Capture the cell that displays the provided text and extract its [x, y] central coordinate. 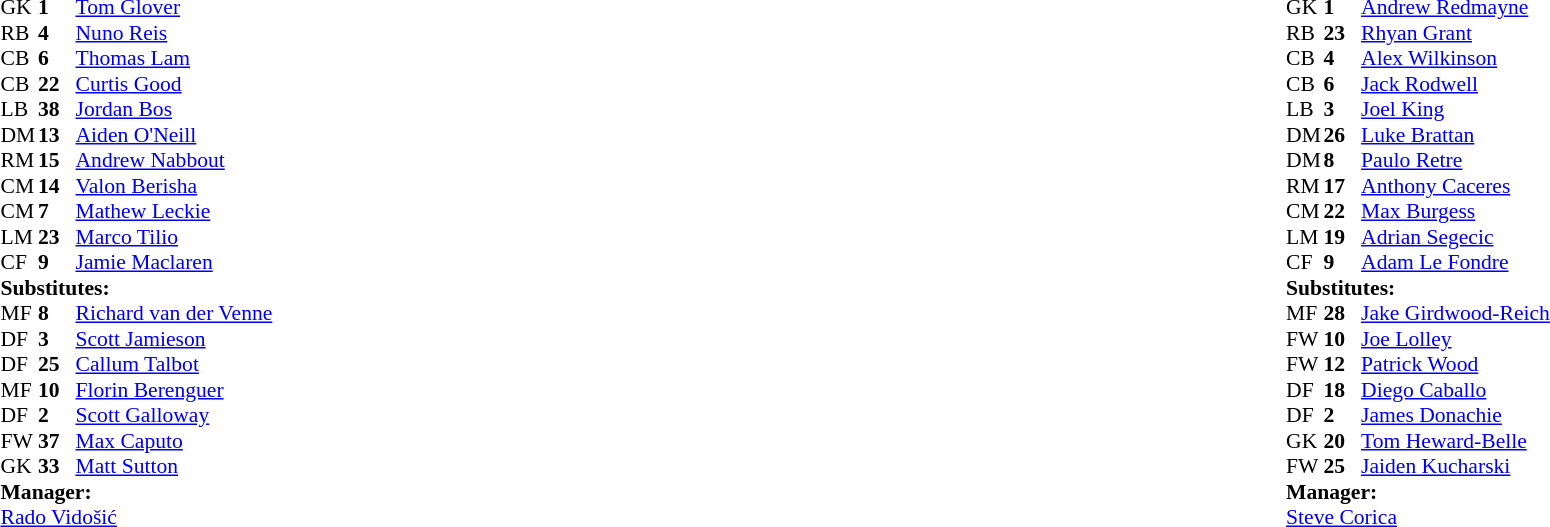
Joel King [1456, 109]
Luke Brattan [1456, 135]
Joe Lolley [1456, 339]
Tom Heward-Belle [1456, 441]
17 [1343, 186]
38 [57, 109]
Richard van der Venne [174, 313]
26 [1343, 135]
Andrew Nabbout [174, 161]
20 [1343, 441]
7 [57, 211]
Patrick Wood [1456, 365]
Nuno Reis [174, 33]
Alex Wilkinson [1456, 59]
Scott Galloway [174, 415]
28 [1343, 313]
James Donachie [1456, 415]
Adam Le Fondre [1456, 263]
Jack Rodwell [1456, 84]
Anthony Caceres [1456, 186]
Marco Tilio [174, 237]
Jake Girdwood-Reich [1456, 313]
Jordan Bos [174, 109]
Jamie Maclaren [174, 263]
Aiden O'Neill [174, 135]
18 [1343, 390]
Mathew Leckie [174, 211]
Rhyan Grant [1456, 33]
Max Caputo [174, 441]
12 [1343, 365]
Thomas Lam [174, 59]
Valon Berisha [174, 186]
Max Burgess [1456, 211]
14 [57, 186]
Jaiden Kucharski [1456, 467]
Paulo Retre [1456, 161]
19 [1343, 237]
Adrian Segecic [1456, 237]
Florin Berenguer [174, 390]
Scott Jamieson [174, 339]
Curtis Good [174, 84]
Callum Talbot [174, 365]
Matt Sutton [174, 467]
13 [57, 135]
15 [57, 161]
Diego Caballo [1456, 390]
33 [57, 467]
37 [57, 441]
